Output the (X, Y) coordinate of the center of the cell containing the given text.  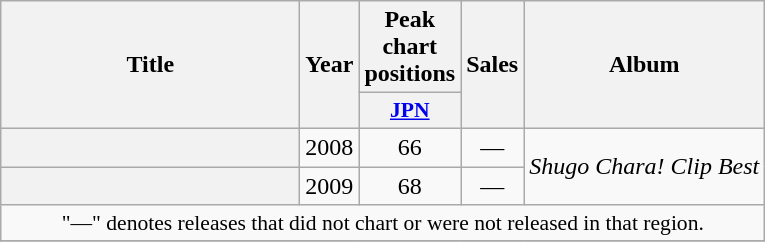
JPN (410, 111)
Shugo Chara! Clip Best (644, 166)
Sales (492, 65)
Peak chart positions (410, 47)
2008 (330, 147)
"—" denotes releases that did not chart or were not released in that region. (383, 223)
Title (150, 65)
Album (644, 65)
66 (410, 147)
2009 (330, 185)
68 (410, 185)
Year (330, 65)
